Detect which cell encompasses the target text, then output its [x, y] center coordinate. 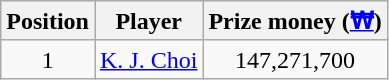
K. J. Choi [148, 59]
Player [148, 21]
Prize money (₩) [295, 21]
Position [48, 21]
1 [48, 59]
147,271,700 [295, 59]
